From the cell containing the given text, extract its center point as [X, Y] coordinate. 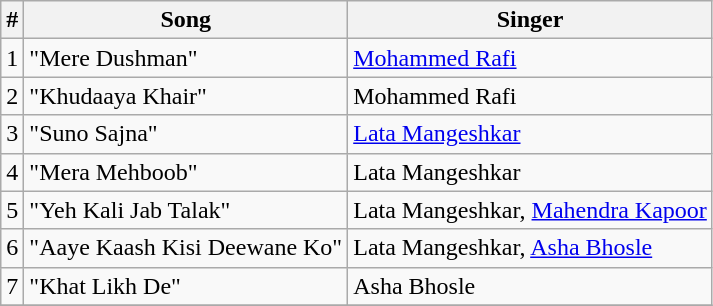
"Khudaaya Khair" [186, 96]
7 [12, 286]
Song [186, 20]
3 [12, 134]
"Khat Likh De" [186, 286]
6 [12, 248]
2 [12, 96]
Singer [530, 20]
"Aaye Kaash Kisi Deewane Ko" [186, 248]
"Mera Mehboob" [186, 172]
1 [12, 58]
Lata Mangeshkar, Mahendra Kapoor [530, 210]
# [12, 20]
"Yeh Kali Jab Talak" [186, 210]
"Mere Dushman" [186, 58]
Asha Bhosle [530, 286]
Lata Mangeshkar, Asha Bhosle [530, 248]
4 [12, 172]
"Suno Sajna" [186, 134]
5 [12, 210]
